For the text-containing cell, return its midpoint in (X, Y) coordinate format. 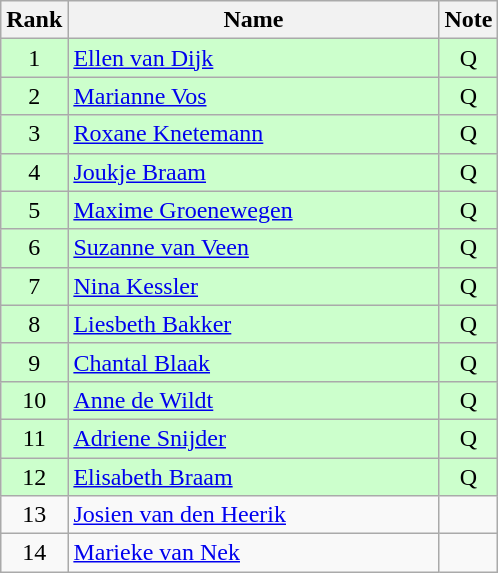
Josien van den Heerik (254, 515)
7 (34, 286)
3 (34, 134)
Elisabeth Braam (254, 477)
4 (34, 172)
6 (34, 248)
Anne de Wildt (254, 400)
12 (34, 477)
Note (468, 20)
9 (34, 362)
1 (34, 58)
Chantal Blaak (254, 362)
2 (34, 96)
Marianne Vos (254, 96)
8 (34, 324)
Rank (34, 20)
Roxane Knetemann (254, 134)
13 (34, 515)
Nina Kessler (254, 286)
Adriene Snijder (254, 438)
Ellen van Dijk (254, 58)
5 (34, 210)
Maxime Groenewegen (254, 210)
14 (34, 553)
Name (254, 20)
11 (34, 438)
Marieke van Nek (254, 553)
Joukje Braam (254, 172)
Liesbeth Bakker (254, 324)
10 (34, 400)
Suzanne van Veen (254, 248)
